Search for the cell housing the specified text and yield its [X, Y] center coordinate. 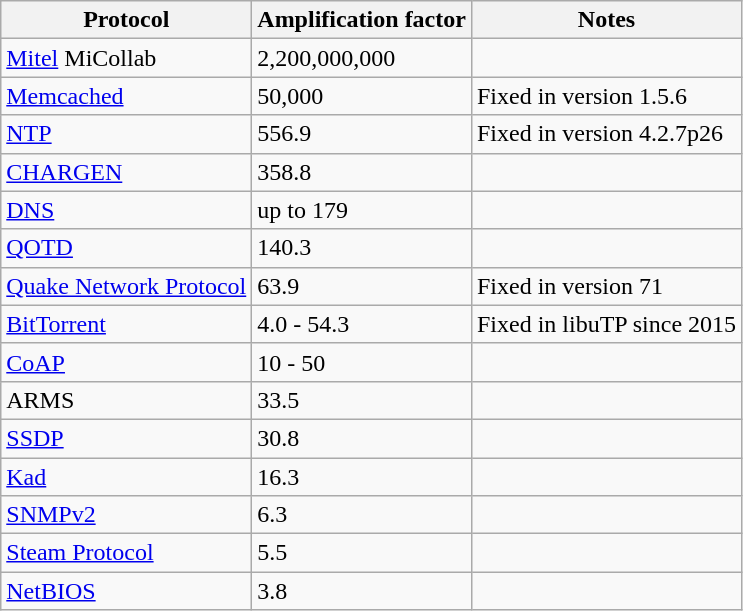
Fixed in version 71 [606, 286]
SSDP [126, 438]
Quake Network Protocol [126, 286]
Mitel MiCollab [126, 58]
Notes [606, 20]
ARMS [126, 400]
556.9 [362, 134]
6.3 [362, 515]
30.8 [362, 438]
Fixed in libuTP since 2015 [606, 324]
up to 179 [362, 210]
NTP [126, 134]
DNS [126, 210]
63.9 [362, 286]
50,000 [362, 96]
QOTD [126, 248]
Memcached [126, 96]
SNMPv2 [126, 515]
2,200,000,000 [362, 58]
140.3 [362, 248]
33.5 [362, 400]
10 - 50 [362, 362]
CHARGEN [126, 172]
Protocol [126, 20]
Fixed in version 1.5.6 [606, 96]
16.3 [362, 477]
358.8 [362, 172]
BitTorrent [126, 324]
3.8 [362, 591]
Fixed in version 4.2.7p26 [606, 134]
5.5 [362, 553]
Steam Protocol [126, 553]
Amplification factor [362, 20]
Kad [126, 477]
NetBIOS [126, 591]
4.0 - 54.3 [362, 324]
CoAP [126, 362]
